For the text-containing cell, return its midpoint in [x, y] coordinate format. 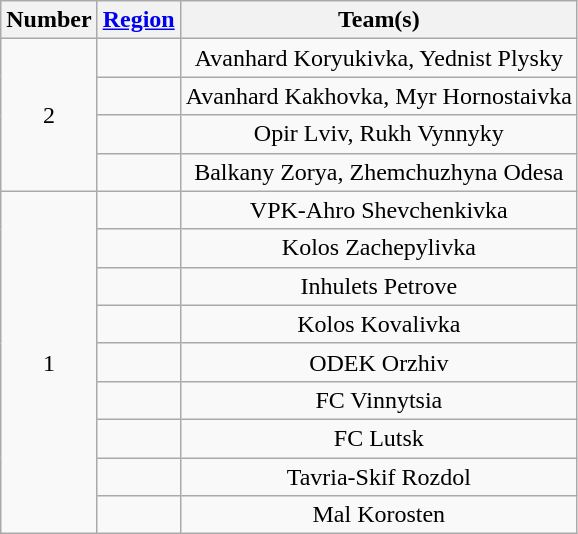
Mal Korosten [378, 515]
Inhulets Petrove [378, 286]
Tavria-Skif Rozdol [378, 477]
Region [138, 20]
Kolos Kovalivka [378, 324]
Avanhard Koryukivka, Yednist Plysky [378, 58]
Number [49, 20]
Team(s) [378, 20]
Opir Lviv, Rukh Vynnyky [378, 134]
Avanhard Kakhovka, Myr Hornostaivka [378, 96]
VPK-Ahro Shevchenkivka [378, 210]
FC Lutsk [378, 438]
Kolos Zachepylivka [378, 248]
Balkany Zorya, Zhemchuzhyna Odesa [378, 172]
1 [49, 362]
ODEK Orzhiv [378, 362]
FC Vinnytsia [378, 400]
2 [49, 115]
